Provide the [x, y] coordinate of the cell's center where the given text is located.  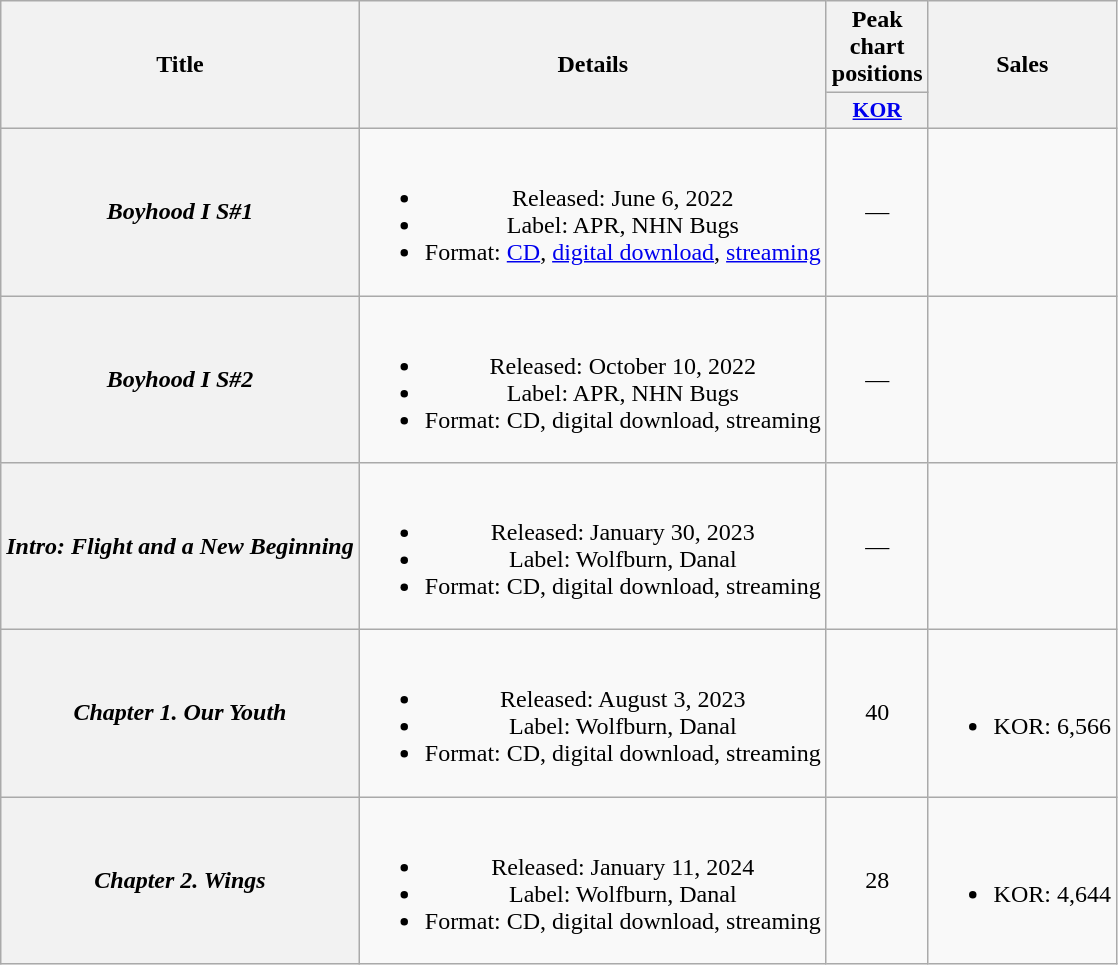
Released: October 10, 2022Label: APR, NHN BugsFormat: CD, digital download, streaming [592, 380]
Sales [1022, 65]
40 [877, 714]
KOR [877, 111]
Released: August 3, 2023Label: Wolfburn, DanalFormat: CD, digital download, streaming [592, 714]
KOR: 6,566 [1022, 714]
Released: January 11, 2024Label: Wolfburn, DanalFormat: CD, digital download, streaming [592, 880]
Released: June 6, 2022Label: APR, NHN BugsFormat: CD, digital download, streaming [592, 212]
Boyhood I S#2 [180, 380]
Peak chart positions [877, 47]
Details [592, 65]
Title [180, 65]
Chapter 2. Wings [180, 880]
Chapter 1. Our Youth [180, 714]
28 [877, 880]
KOR: 4,644 [1022, 880]
Released: January 30, 2023Label: Wolfburn, DanalFormat: CD, digital download, streaming [592, 546]
Intro: Flight and a New Beginning [180, 546]
Boyhood I S#1 [180, 212]
